Pinpoint the cell where the given text exists, returning its [x, y] midpoint coordinate. 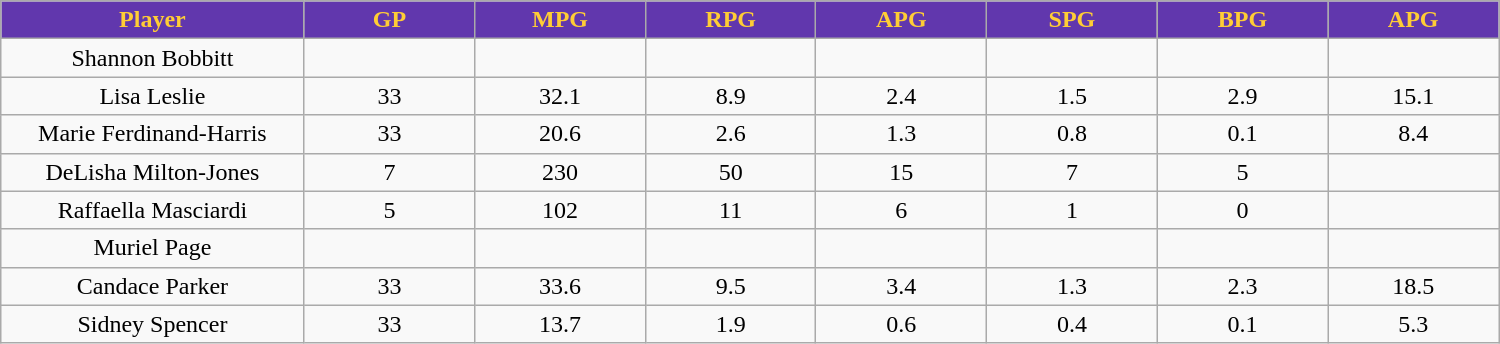
SPG [1072, 20]
15 [902, 172]
1.5 [1072, 96]
Muriel Page [152, 248]
2.9 [1242, 96]
GP [390, 20]
1 [1072, 210]
20.6 [560, 134]
2.6 [730, 134]
8.4 [1414, 134]
2.4 [902, 96]
6 [902, 210]
MPG [560, 20]
DeLisha Milton-Jones [152, 172]
Shannon Bobbitt [152, 58]
Candace Parker [152, 286]
0.4 [1072, 324]
Sidney Spencer [152, 324]
33.6 [560, 286]
Raffaella Masciardi [152, 210]
Player [152, 20]
230 [560, 172]
0.8 [1072, 134]
11 [730, 210]
3.4 [902, 286]
5.3 [1414, 324]
RPG [730, 20]
15.1 [1414, 96]
1.9 [730, 324]
32.1 [560, 96]
BPG [1242, 20]
18.5 [1414, 286]
Marie Ferdinand-Harris [152, 134]
102 [560, 210]
2.3 [1242, 286]
0.6 [902, 324]
0 [1242, 210]
13.7 [560, 324]
8.9 [730, 96]
9.5 [730, 286]
Lisa Leslie [152, 96]
50 [730, 172]
